Pinpoint the cell where the given text exists, returning its (X, Y) midpoint coordinate. 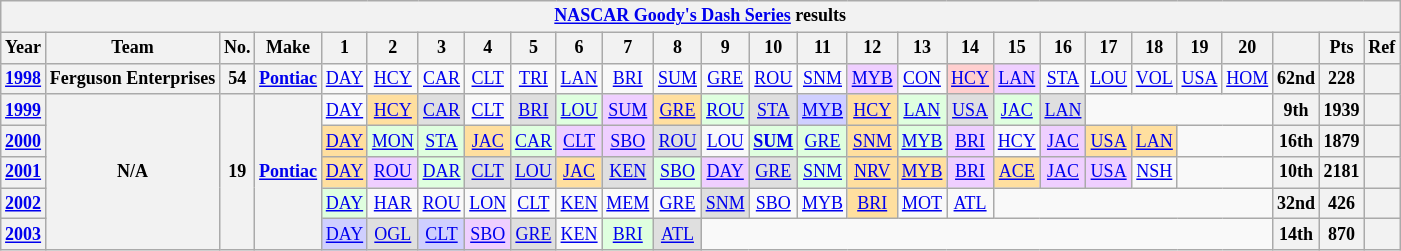
MON (392, 140)
VOL (1154, 78)
1998 (24, 78)
870 (1342, 234)
228 (1342, 78)
2 (392, 48)
16th (1296, 140)
1 (344, 48)
ACE (1016, 172)
Make (288, 48)
1879 (1342, 140)
N/A (132, 172)
12 (872, 48)
18 (1154, 48)
1999 (24, 110)
NRV (872, 172)
NASCAR Goody's Dash Series results (700, 16)
NSH (1154, 172)
15 (1016, 48)
14 (970, 48)
HOM (1248, 78)
62nd (1296, 78)
2000 (24, 140)
2001 (24, 172)
2002 (24, 204)
8 (678, 48)
1939 (1342, 110)
OGL (392, 234)
MOT (922, 204)
10th (1296, 172)
14th (1296, 234)
No. (238, 48)
Year (24, 48)
2181 (1342, 172)
CON (922, 78)
9 (725, 48)
426 (1342, 204)
LON (488, 204)
Pts (1342, 48)
17 (1109, 48)
2003 (24, 234)
MEM (628, 204)
11 (823, 48)
Team (132, 48)
Ref (1382, 48)
4 (488, 48)
DAR (442, 172)
13 (922, 48)
7 (628, 48)
54 (238, 78)
32nd (1296, 204)
10 (774, 48)
HAR (392, 204)
16 (1063, 48)
20 (1248, 48)
5 (534, 48)
TRI (534, 78)
6 (579, 48)
9th (1296, 110)
3 (442, 48)
Ferguson Enterprises (132, 78)
